For the text-containing cell, return its midpoint in [X, Y] coordinate format. 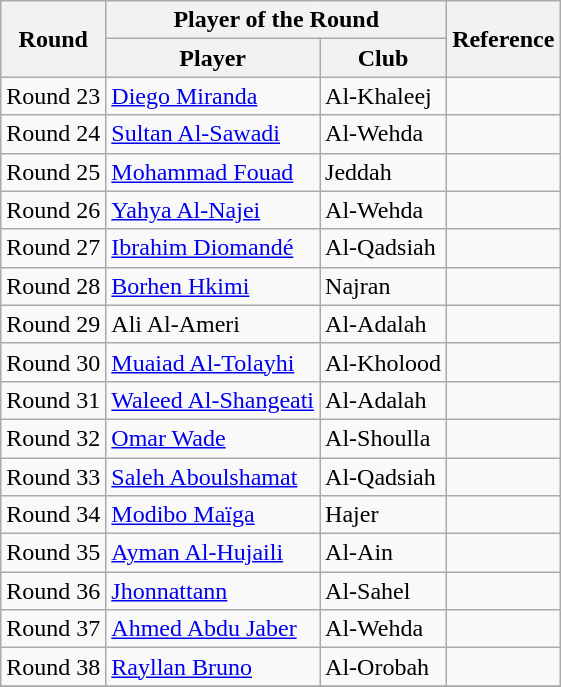
Jhonnattann [213, 591]
Round 27 [54, 248]
Round 37 [54, 629]
Ali Al-Ameri [213, 324]
Round 25 [54, 172]
Al-Shoulla [384, 438]
Round 33 [54, 477]
Modibo Maïga [213, 515]
Al-Orobah [384, 667]
Round 31 [54, 400]
Al-Ain [384, 553]
Najran [384, 286]
Ayman Al-Hujaili [213, 553]
Saleh Aboulshamat [213, 477]
Round 32 [54, 438]
Round 23 [54, 96]
Round 36 [54, 591]
Muaiad Al-Tolayhi [213, 362]
Ibrahim Diomandé [213, 248]
Al-Khaleej [384, 96]
Al-Kholood [384, 362]
Round 24 [54, 134]
Round 28 [54, 286]
Round 35 [54, 553]
Club [384, 58]
Jeddah [384, 172]
Round 29 [54, 324]
Round [54, 39]
Omar Wade [213, 438]
Reference [504, 39]
Waleed Al-Shangeati [213, 400]
Diego Miranda [213, 96]
Borhen Hkimi [213, 286]
Rayllan Bruno [213, 667]
Yahya Al-Najei [213, 210]
Round 38 [54, 667]
Sultan Al-Sawadi [213, 134]
Round 26 [54, 210]
Round 34 [54, 515]
Mohammad Fouad [213, 172]
Al-Sahel [384, 591]
Ahmed Abdu Jaber [213, 629]
Hajer [384, 515]
Player of the Round [276, 20]
Player [213, 58]
Round 30 [54, 362]
